Pinpoint the cell where the given text exists, returning its [x, y] midpoint coordinate. 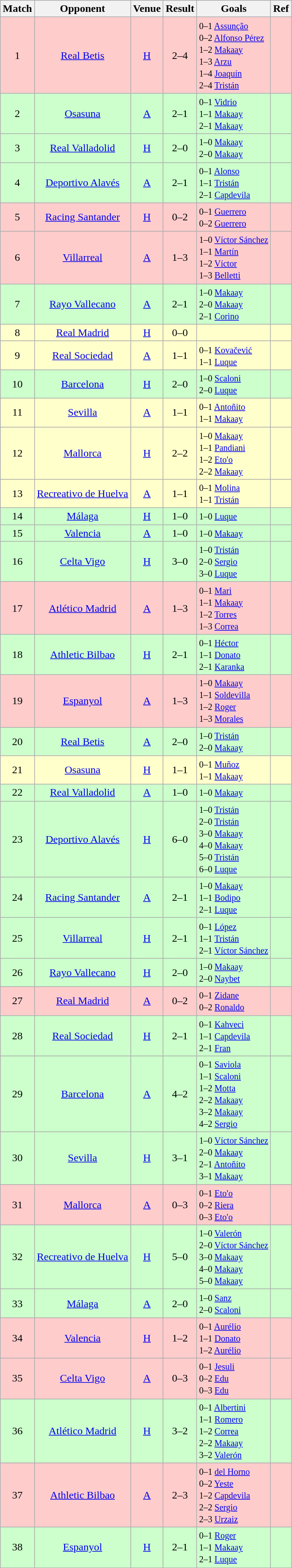
0–1 Muñoz1–1 Makaay [234, 770]
5–0 [180, 1257]
0–1 Albertini1–1 Romero1–2 Correa2–2 Makaay3–2 Valerón [234, 1431]
37 [18, 1495]
22 [18, 793]
15 [18, 533]
34 [18, 1338]
1–0 Makaay2–0 Makaay [234, 148]
27 [18, 1001]
3–1 [180, 1159]
0–1 Vidrio1–1 Makaay2–1 Makaay [234, 113]
0–1 Zidane0–2 Ronaldo [234, 1001]
8 [18, 333]
3–2 [180, 1431]
1–0 Valerón2–0 Víctor Sánchez3–0 Makaay4–0 Makaay5–0 Makaay [234, 1257]
0–0 [180, 333]
1–0 Makaay2–0 Naybet [234, 972]
2–4 [180, 55]
0–1 Assunção0–2 Alfonso Pérez1–2 Makaay1–3 Arzu1–4 Joaquín2–4 Tristán [234, 55]
Goals [234, 9]
Opponent [83, 9]
1–0 Makaay1–1 Bodipo2–1 Luque [234, 897]
36 [18, 1431]
2 [18, 113]
2–2 [180, 453]
0–1 Alonso1–1 Tristán2–1 Capdevila [234, 183]
0–1 Roger1–1 Makaay2–1 Luque [234, 1547]
0–1 López1–1 Tristán2–1 Víctor Sánchez [234, 938]
1–0 Luque [234, 516]
0–1 Kahveci1–1 Capdevila2–1 Fran [234, 1035]
1–0 Sanz2–0 Scaloni [234, 1304]
20 [18, 742]
0–1 Antoñito1–1 Makaay [234, 413]
16 [18, 562]
38 [18, 1547]
3–0 [180, 562]
4–2 [180, 1094]
12 [18, 453]
3 [18, 148]
1–0 Scaloni2–0 Luque [234, 384]
11 [18, 413]
1–0 Makaay2–0 Makaay2–1 Corino [234, 304]
0–1 Guerrero0–2 Guerrero [234, 217]
1–0 Tristán2–0 Sergio3–0 Luque [234, 562]
25 [18, 938]
31 [18, 1205]
0–1 Kovačević1–1 Luque [234, 355]
26 [18, 972]
23 [18, 839]
9 [18, 355]
1–2 [180, 1338]
7 [18, 304]
35 [18, 1378]
0–1 Héctor1–1 Donato2–1 Karanka [234, 654]
17 [18, 608]
1–0 Víctor Sánchez2–0 Makaay2–1 Antoñito3–1 Makaay [234, 1159]
0–1 del Horno0–2 Yeste1–2 Capdevila2–2 Sergio2–3 Urzaiz [234, 1495]
1–0 Víctor Sánchez1–1 Martín1–2 Víctor1–3 Belletti [234, 258]
28 [18, 1035]
0–1 Eto'o0–2 Riera0–3 Eto'o [234, 1205]
19 [18, 701]
Venue [147, 9]
4 [18, 183]
21 [18, 770]
0–1 Aurélio1–1 Donato1–2 Aurélio [234, 1338]
5 [18, 217]
1–0 Tristán2–0 Tristán3–0 Makaay4–0 Makaay5–0 Tristán6–0 Luque [234, 839]
24 [18, 897]
14 [18, 516]
0–1 Molina1–1 Tristán [234, 493]
13 [18, 493]
6 [18, 258]
6–0 [180, 839]
Match [18, 9]
1 [18, 55]
Ref [281, 9]
29 [18, 1094]
10 [18, 384]
18 [18, 654]
1–0 Tristán2–0 Makaay [234, 742]
1–0 Makaay1–1 Soldevilla1–2 Roger1–3 Morales [234, 701]
0–1 Jesuli0–2 Edu0–3 Edu [234, 1378]
1–0 Makaay1–1 Pandiani1–2 Eto'o2–2 Makaay [234, 453]
2–3 [180, 1495]
Result [180, 9]
33 [18, 1304]
30 [18, 1159]
0–1 Mari1–1 Makaay1–2 Torres1–3 Correa [234, 608]
32 [18, 1257]
0–1 Saviola1–1 Scaloni1–2 Motta2–2 Makaay3–2 Makaay4–2 Sergio [234, 1094]
